Pinpoint the cell where the given text exists, returning its [x, y] midpoint coordinate. 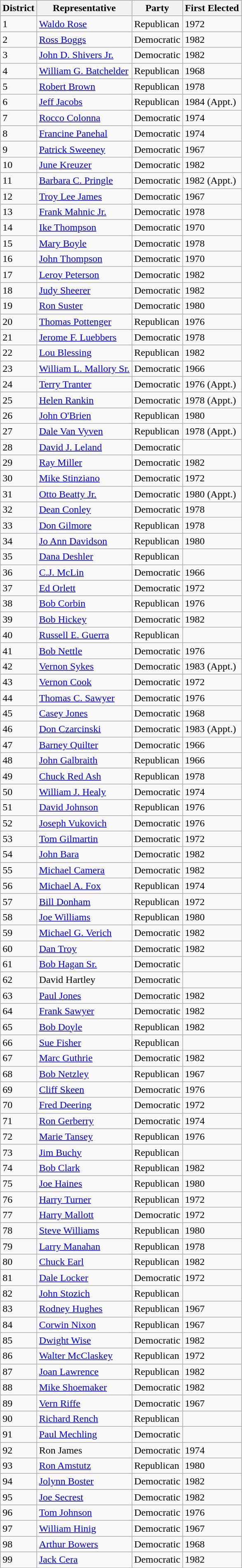
Paul Jones [84, 996]
Dale Locker [84, 1278]
46 [19, 729]
87 [19, 1372]
9 [19, 149]
Michael A. Fox [84, 886]
Michael Camera [84, 870]
Ron Suster [84, 306]
17 [19, 275]
June Kreuzer [84, 165]
Jolynn Boster [84, 1482]
26 [19, 415]
66 [19, 1043]
Francine Panehal [84, 133]
38 [19, 604]
Judy Sheerer [84, 290]
Bill Donham [84, 901]
John Galbraith [84, 761]
First Elected [212, 8]
25 [19, 400]
52 [19, 823]
Don Czarcinski [84, 729]
62 [19, 980]
Paul Mechling [84, 1434]
82 [19, 1293]
Tom Gilmartin [84, 839]
16 [19, 259]
Dwight Wise [84, 1340]
Jo Ann Davidson [84, 541]
Robert Brown [84, 86]
David J. Leland [84, 447]
Marie Tansey [84, 1136]
Michael G. Verich [84, 933]
64 [19, 1011]
C.J. McLin [84, 572]
William Hinig [84, 1528]
Jack Cera [84, 1560]
95 [19, 1497]
68 [19, 1074]
Arthur Bowers [84, 1544]
8 [19, 133]
20 [19, 322]
91 [19, 1434]
18 [19, 290]
94 [19, 1482]
Ike Thompson [84, 228]
80 [19, 1262]
51 [19, 807]
District [19, 8]
28 [19, 447]
William G. Batchelder [84, 71]
4 [19, 71]
32 [19, 510]
21 [19, 337]
Leroy Peterson [84, 275]
Bob Hickey [84, 619]
Ed Orlett [84, 588]
Rocco Colonna [84, 118]
30 [19, 478]
Terry Tranter [84, 384]
98 [19, 1544]
Ross Boggs [84, 40]
89 [19, 1403]
11 [19, 180]
42 [19, 666]
65 [19, 1027]
William J. Healy [84, 792]
David Johnson [84, 807]
19 [19, 306]
23 [19, 369]
Barney Quilter [84, 745]
Party [157, 8]
Sue Fisher [84, 1043]
Ron Gerberry [84, 1121]
Bob Doyle [84, 1027]
Harry Mallott [84, 1215]
Ron Amstutz [84, 1466]
Bob Nettle [84, 651]
49 [19, 776]
12 [19, 196]
Vern Riffe [84, 1403]
Thomas C. Sawyer [84, 698]
15 [19, 243]
Jeff Jacobs [84, 102]
85 [19, 1340]
24 [19, 384]
Casey Jones [84, 714]
Marc Guthrie [84, 1058]
Joseph Vukovich [84, 823]
Barbara C. Pringle [84, 180]
David Hartley [84, 980]
5 [19, 86]
22 [19, 353]
Russell E. Guerra [84, 635]
41 [19, 651]
Mike Shoemaker [84, 1387]
Steve Williams [84, 1231]
Walter McClaskey [84, 1356]
33 [19, 525]
Ray Miller [84, 463]
48 [19, 761]
Otto Beatty Jr. [84, 494]
Jerome F. Luebbers [84, 337]
59 [19, 933]
Bob Clark [84, 1168]
Patrick Sweeney [84, 149]
1 [19, 24]
Frank Mahnic Jr. [84, 212]
63 [19, 996]
74 [19, 1168]
86 [19, 1356]
Richard Rench [84, 1419]
92 [19, 1450]
53 [19, 839]
William L. Mallory Sr. [84, 369]
Chuck Red Ash [84, 776]
13 [19, 212]
John Thompson [84, 259]
57 [19, 901]
35 [19, 557]
Joe Williams [84, 917]
6 [19, 102]
44 [19, 698]
3 [19, 55]
John Bara [84, 854]
10 [19, 165]
56 [19, 886]
Vernon Sykes [84, 666]
34 [19, 541]
83 [19, 1309]
Rodney Hughes [84, 1309]
96 [19, 1513]
Frank Sawyer [84, 1011]
69 [19, 1090]
39 [19, 619]
61 [19, 964]
93 [19, 1466]
Corwin Nixon [84, 1325]
75 [19, 1183]
50 [19, 792]
1984 (Appt.) [212, 102]
43 [19, 682]
77 [19, 1215]
Waldo Rose [84, 24]
Bob Hagan Sr. [84, 964]
Don Gilmore [84, 525]
29 [19, 463]
Bob Netzley [84, 1074]
47 [19, 745]
Joe Haines [84, 1183]
72 [19, 1136]
John D. Shivers Jr. [84, 55]
73 [19, 1152]
37 [19, 588]
Bob Corbin [84, 604]
Lou Blessing [84, 353]
71 [19, 1121]
45 [19, 714]
Harry Turner [84, 1199]
27 [19, 431]
Tom Johnson [84, 1513]
40 [19, 635]
Mary Boyle [84, 243]
Dana Deshler [84, 557]
99 [19, 1560]
Joan Lawrence [84, 1372]
81 [19, 1278]
79 [19, 1246]
90 [19, 1419]
2 [19, 40]
Dan Troy [84, 948]
Thomas Pottenger [84, 322]
1980 (Appt.) [212, 494]
31 [19, 494]
Dean Conley [84, 510]
John O'Brien [84, 415]
84 [19, 1325]
76 [19, 1199]
Cliff Skeen [84, 1090]
Fred Deering [84, 1105]
Larry Manahan [84, 1246]
Mike Stinziano [84, 478]
54 [19, 854]
1982 (Appt.) [212, 180]
7 [19, 118]
Joe Secrest [84, 1497]
60 [19, 948]
Helen Rankin [84, 400]
Troy Lee James [84, 196]
Dale Van Vyven [84, 431]
Ron James [84, 1450]
97 [19, 1528]
Jim Buchy [84, 1152]
14 [19, 228]
58 [19, 917]
Vernon Cook [84, 682]
Chuck Earl [84, 1262]
36 [19, 572]
88 [19, 1387]
78 [19, 1231]
70 [19, 1105]
55 [19, 870]
John Stozich [84, 1293]
1976 (Appt.) [212, 384]
67 [19, 1058]
Representative [84, 8]
